Output the [x, y] coordinate of the center of the cell containing the given text.  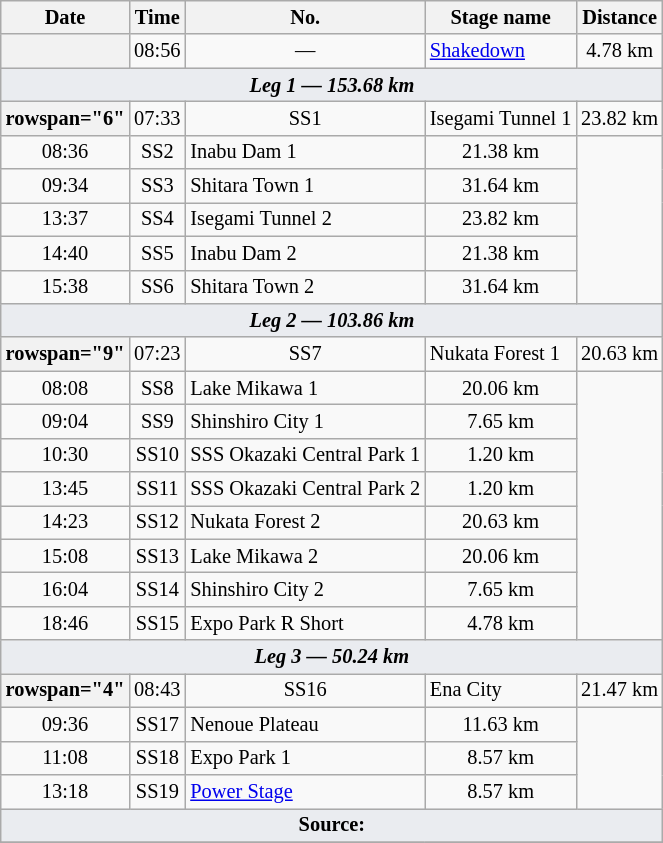
SSS Okazaki Central Park 2 [305, 489]
SS16 [305, 690]
rowspan="4" [66, 690]
Leg 2 — 103.86 km [332, 320]
Isegami Tunnel 2 [305, 219]
Isegami Tunnel 1 [500, 118]
SS7 [305, 354]
16:04 [66, 589]
11:08 [66, 758]
Lake Mikawa 2 [305, 556]
07:23 [157, 354]
SS14 [157, 589]
Inabu Dam 2 [305, 253]
SS9 [157, 421]
14:23 [66, 522]
SS18 [157, 758]
Date [66, 17]
Expo Park 1 [305, 758]
08:08 [66, 388]
SS1 [305, 118]
— [305, 51]
SS8 [157, 388]
Time [157, 17]
07:33 [157, 118]
Nukata Forest 2 [305, 522]
rowspan="9" [66, 354]
SS4 [157, 219]
SS19 [157, 791]
SSS Okazaki Central Park 1 [305, 455]
SS15 [157, 623]
Shinshiro City 1 [305, 421]
13:18 [66, 791]
SS13 [157, 556]
08:56 [157, 51]
SS6 [157, 287]
Expo Park R Short [305, 623]
18:46 [66, 623]
Nukata Forest 1 [500, 354]
SS11 [157, 489]
Lake Mikawa 1 [305, 388]
Leg 1 — 153.68 km [332, 85]
09:04 [66, 421]
Distance [620, 17]
Ena City [500, 690]
Shinshiro City 2 [305, 589]
No. [305, 17]
SS5 [157, 253]
08:36 [66, 152]
Source: [332, 825]
15:38 [66, 287]
11.63 km [500, 724]
08:43 [157, 690]
21.47 km [620, 690]
10:30 [66, 455]
SS2 [157, 152]
14:40 [66, 253]
Shitara Town 1 [305, 186]
SS10 [157, 455]
09:36 [66, 724]
13:37 [66, 219]
SS12 [157, 522]
09:34 [66, 186]
Leg 3 — 50.24 km [332, 657]
SS17 [157, 724]
Stage name [500, 17]
Inabu Dam 1 [305, 152]
Shakedown [500, 51]
Nenoue Plateau [305, 724]
SS3 [157, 186]
Power Stage [305, 791]
15:08 [66, 556]
rowspan="6" [66, 118]
13:45 [66, 489]
Shitara Town 2 [305, 287]
